Find where the given text appears and provide that cell's center as (X, Y) coordinate. 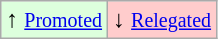
↑ Promoted (54, 20)
↓ Relegated (162, 20)
